For the text-containing cell, return its midpoint in (X, Y) coordinate format. 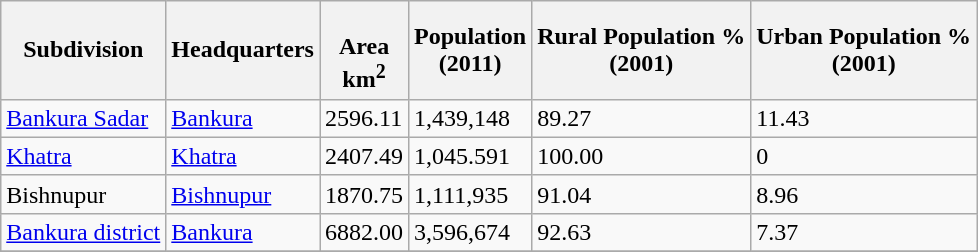
2407.49 (364, 156)
Population(2011) (470, 50)
Bankura district (84, 232)
0 (864, 156)
7.37 (864, 232)
Rural Population %(2001) (642, 50)
Urban Population % (2001) (864, 50)
1870.75 (364, 194)
8.96 (864, 194)
Subdivision (84, 50)
91.04 (642, 194)
1,045.591 (470, 156)
100.00 (642, 156)
Headquarters (243, 50)
2596.11 (364, 118)
89.27 (642, 118)
11.43 (864, 118)
92.63 (642, 232)
1,111,935 (470, 194)
Bankura Sadar (84, 118)
3,596,674 (470, 232)
Areakm2 (364, 50)
1,439,148 (470, 118)
6882.00 (364, 232)
